Return the [x, y] coordinate for the center point of the cell that contains the specified text.  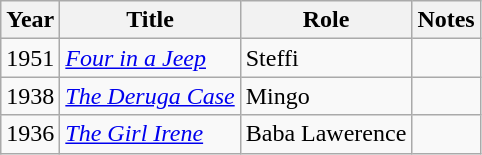
Role [326, 20]
Mingo [326, 96]
Year [30, 20]
Title [150, 20]
Notes [446, 20]
The Deruga Case [150, 96]
1936 [30, 134]
1951 [30, 58]
1938 [30, 96]
Four in a Jeep [150, 58]
Steffi [326, 58]
The Girl Irene [150, 134]
Baba Lawerence [326, 134]
